From the cell containing the given text, extract its center point as (X, Y) coordinate. 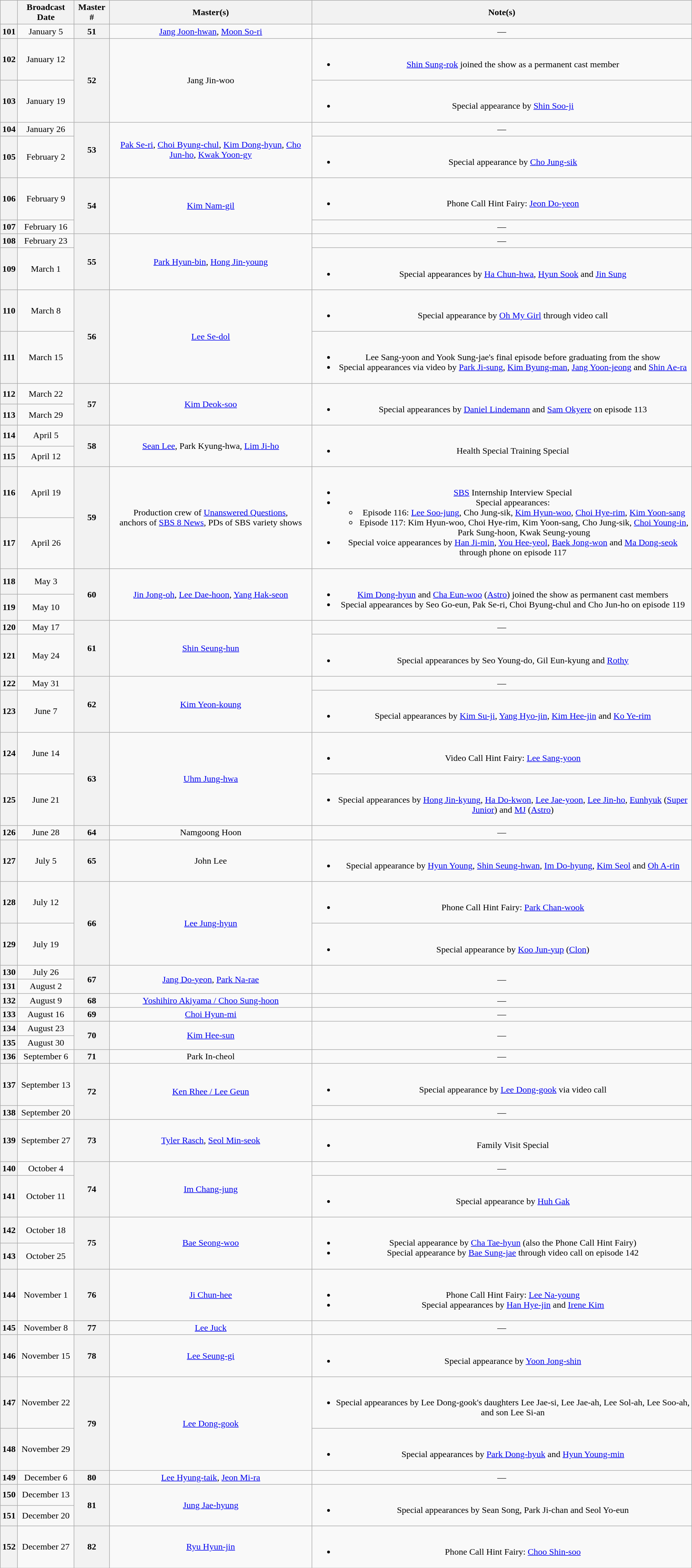
Shin Seung-hun (211, 648)
October 4 (46, 1168)
August 23 (46, 1029)
54 (92, 206)
Pak Se-ri, Choi Byung-chul, Kim Dong-hyun, Cho Jun-ho, Kwak Yoon-gy (211, 150)
116 (9, 492)
70 (92, 1036)
60 (92, 595)
51 (92, 31)
Master # (92, 13)
April 5 (46, 436)
June 21 (46, 800)
April 26 (46, 543)
110 (9, 311)
March 8 (46, 311)
139 (9, 1140)
59 (92, 518)
53 (92, 150)
Special appearances by Lee Dong-gook's daughters Lee Jae-si, Lee Jae-ah, Lee Sol-ah, Lee Soo-ah, and son Lee Si-an (502, 1402)
Special appearances by Kim Su-ji, Yang Hyo-jin, Kim Hee-jin and Ko Ye-rim (502, 711)
103 (9, 101)
Jang Jin-woo (211, 80)
December 20 (46, 1516)
136 (9, 1057)
May 10 (46, 607)
Kim Hee-sun (211, 1036)
Special appearance by Cha Tae-hyun (also the Phone Call Hint Fairy)Special appearance by Bae Sung-jae through video call on episode 142 (502, 1243)
73 (92, 1140)
Jin Jong-oh, Lee Dae-hoon, Yang Hak-seon (211, 595)
May 24 (46, 655)
69 (92, 1015)
68 (92, 1000)
Special appearance by Yoon Jong-shin (502, 1355)
July 26 (46, 972)
July 19 (46, 944)
111 (9, 357)
October 11 (46, 1196)
Special appearance by Cho Jung-sik (502, 157)
76 (92, 1295)
106 (9, 199)
Phone Call Hint Fairy: Lee Na-youngSpecial appearances by Han Hye-jin and Irene Kim (502, 1295)
118 (9, 582)
115 (9, 456)
Lee Jung-hyun (211, 923)
March 15 (46, 357)
121 (9, 655)
105 (9, 157)
July 12 (46, 902)
52 (92, 80)
Family Visit Special (502, 1140)
147 (9, 1402)
December 6 (46, 1477)
December 27 (46, 1547)
104 (9, 129)
May 31 (46, 683)
February 23 (46, 241)
75 (92, 1243)
Special appearance by Hyun Young, Shin Seung-hwan, Im Do-hyung, Kim Seol and Oh A-rin (502, 861)
123 (9, 711)
120 (9, 627)
130 (9, 972)
May 17 (46, 627)
122 (9, 683)
Namgoong Hoon (211, 833)
January 5 (46, 31)
81 (92, 1506)
Video Call Hint Fairy: Lee Sang-yoon (502, 753)
August 9 (46, 1000)
151 (9, 1516)
124 (9, 753)
114 (9, 436)
Lee Juck (211, 1328)
November 8 (46, 1328)
Jung Jae-hyung (211, 1506)
Special appearance by Oh My Girl through video call (502, 311)
140 (9, 1168)
Kim Deok-soo (211, 404)
Choi Hyun-mi (211, 1015)
127 (9, 861)
Note(s) (502, 13)
113 (9, 415)
101 (9, 31)
Park In-cheol (211, 1057)
Production crew of Unanswered Questions,anchors of SBS 8 News, PDs of SBS variety shows (211, 518)
142 (9, 1230)
117 (9, 543)
74 (92, 1189)
61 (92, 648)
September 13 (46, 1085)
Special appearances by Daniel Lindemann and Sam Okyere on episode 113 (502, 404)
Special appearances by Sean Song, Park Ji-chan and Seol Yo-eun (502, 1506)
77 (92, 1328)
October 25 (46, 1256)
55 (92, 262)
March 29 (46, 415)
138 (9, 1112)
July 5 (46, 861)
Ryu Hyun-jin (211, 1547)
Phone Call Hint Fairy: Choo Shin-soo (502, 1547)
134 (9, 1029)
129 (9, 944)
125 (9, 800)
141 (9, 1196)
Broadcast Date (46, 13)
137 (9, 1085)
Jang Do-yeon, Park Na-rae (211, 979)
November 15 (46, 1355)
Park Hyun-bin, Hong Jin-young (211, 262)
December 13 (46, 1495)
Kim Yeon-koung (211, 704)
June 7 (46, 711)
72 (92, 1091)
November 29 (46, 1449)
Special appearances by Ha Chun-hwa, Hyun Sook and Jin Sung (502, 268)
71 (92, 1057)
February 9 (46, 199)
January 26 (46, 129)
Special appearance by Lee Dong-gook via video call (502, 1085)
Special appearances by Seo Young-do, Gil Eun-kyung and Rothy (502, 655)
Health Special Training Special (502, 446)
102 (9, 59)
April 12 (46, 456)
Ken Rhee / Lee Geun (211, 1091)
June 14 (46, 753)
Kim Nam-gil (211, 206)
119 (9, 607)
131 (9, 986)
Phone Call Hint Fairy: Park Chan-wook (502, 902)
John Lee (211, 861)
February 16 (46, 227)
August 30 (46, 1043)
128 (9, 902)
Lee Dong-gook (211, 1423)
Sean Lee, Park Kyung-hwa, Lim Ji-ho (211, 446)
57 (92, 404)
Lee Se-dol (211, 336)
Tyler Rasch, Seol Min-seok (211, 1140)
63 (92, 779)
Special appearance by Huh Gak (502, 1196)
November 1 (46, 1295)
146 (9, 1355)
143 (9, 1256)
April 19 (46, 492)
Special appearance by Shin Soo-ji (502, 101)
109 (9, 268)
November 22 (46, 1402)
March 1 (46, 268)
148 (9, 1449)
Lee Seung-gi (211, 1355)
Jang Joon-hwan, Moon So-ri (211, 31)
152 (9, 1547)
Yoshihiro Akiyama / Choo Sung-hoon (211, 1000)
Special appearances by Hong Jin-kyung, Ha Do-kwon, Lee Jae-yoon, Lee Jin-ho, Eunhyuk (Super Junior) and MJ (Astro) (502, 800)
133 (9, 1015)
May 3 (46, 582)
112 (9, 393)
September 27 (46, 1140)
Im Chang-jung (211, 1189)
August 16 (46, 1015)
135 (9, 1043)
Master(s) (211, 13)
Phone Call Hint Fairy: Jeon Do-yeon (502, 199)
56 (92, 336)
Ji Chun-hee (211, 1295)
65 (92, 861)
September 20 (46, 1112)
February 2 (46, 157)
March 22 (46, 393)
62 (92, 704)
January 12 (46, 59)
August 2 (46, 986)
78 (92, 1355)
Special appearance by Koo Jun-yup (Clon) (502, 944)
82 (92, 1547)
145 (9, 1328)
June 28 (46, 833)
67 (92, 979)
Bae Seong-woo (211, 1243)
Uhm Jung-hwa (211, 779)
January 19 (46, 101)
64 (92, 833)
80 (92, 1477)
Lee Hyung-taik, Jeon Mi-ra (211, 1477)
66 (92, 923)
132 (9, 1000)
September 6 (46, 1057)
150 (9, 1495)
58 (92, 446)
107 (9, 227)
Special appearances by Park Dong-hyuk and Hyun Young-min (502, 1449)
108 (9, 241)
Shin Sung-rok joined the show as a permanent cast member (502, 59)
144 (9, 1295)
October 18 (46, 1230)
149 (9, 1477)
79 (92, 1423)
126 (9, 833)
